Identify which cell holds the provided text, then report its [X, Y] central coordinate. 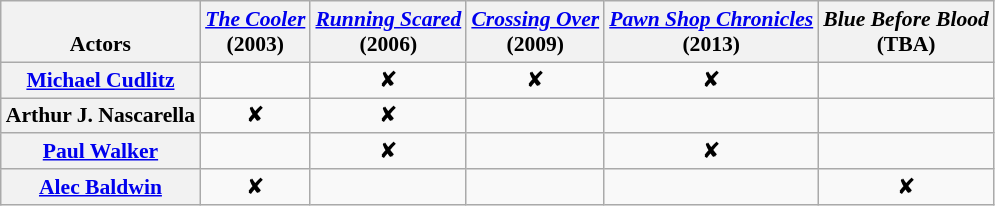
The Cooler(2003) [255, 32]
Blue Before Blood(TBA) [906, 32]
Pawn Shop Chronicles (2013) [711, 32]
Crossing Over (2009) [535, 32]
Arthur J. Nascarella [100, 116]
Running Scared(2006) [388, 32]
Alec Baldwin [100, 187]
Michael Cudlitz [100, 80]
Actors [100, 32]
Paul Walker [100, 152]
